For the text-containing cell, return its midpoint in [x, y] coordinate format. 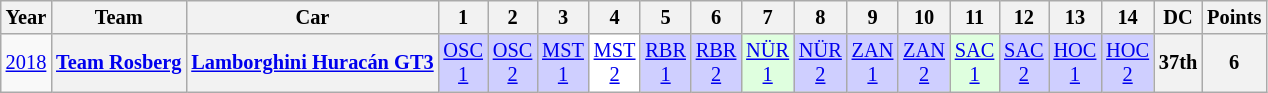
5 [665, 17]
9 [873, 17]
10 [924, 17]
4 [615, 17]
RBR1 [665, 63]
3 [563, 17]
14 [1128, 17]
37th [1178, 63]
HOC1 [1076, 63]
2018 [26, 63]
SAC2 [1024, 63]
11 [974, 17]
NÜR1 [768, 63]
SAC1 [974, 63]
7 [768, 17]
12 [1024, 17]
Team Rosberg [118, 63]
OSC1 [464, 63]
2 [512, 17]
1 [464, 17]
Year [26, 17]
Points [1234, 17]
MST2 [615, 63]
ZAN1 [873, 63]
Car [312, 17]
NÜR2 [820, 63]
Team [118, 17]
OSC2 [512, 63]
Lamborghini Huracán GT3 [312, 63]
MST1 [563, 63]
ZAN2 [924, 63]
HOC2 [1128, 63]
DC [1178, 17]
13 [1076, 17]
8 [820, 17]
RBR2 [716, 63]
